Scan for the cell matching the given text and deliver its (X, Y) coordinate at center. 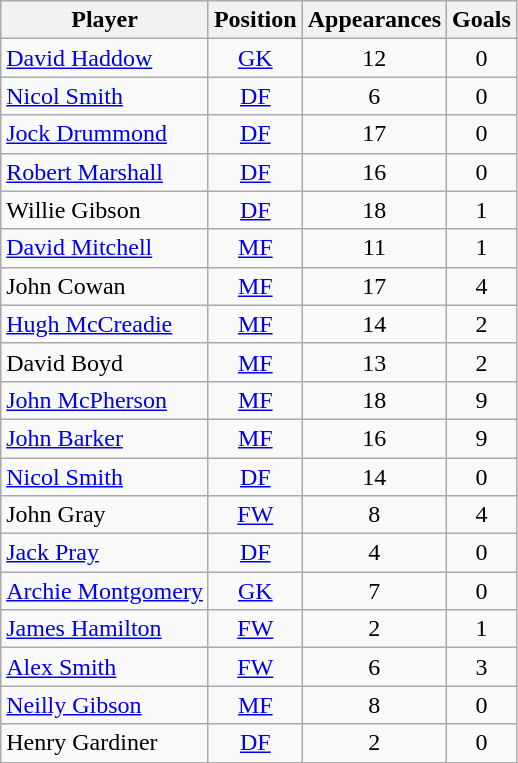
John Cowan (105, 286)
David Mitchell (105, 248)
David Haddow (105, 58)
Robert Marshall (105, 172)
11 (374, 248)
12 (374, 58)
Archie Montgomery (105, 591)
Player (105, 20)
Willie Gibson (105, 210)
John McPherson (105, 400)
James Hamilton (105, 629)
Jock Drummond (105, 134)
David Boyd (105, 362)
John Barker (105, 438)
13 (374, 362)
Goals (482, 20)
7 (374, 591)
Appearances (374, 20)
3 (482, 667)
Position (255, 20)
John Gray (105, 515)
Neilly Gibson (105, 705)
Henry Gardiner (105, 743)
Jack Pray (105, 553)
Hugh McCreadie (105, 324)
Alex Smith (105, 667)
